Output the (X, Y) coordinate of the center of the cell containing the given text.  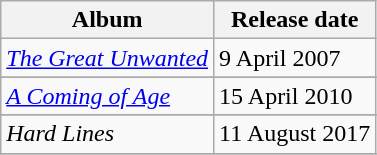
Release date (295, 20)
Album (108, 20)
Hard Lines (108, 134)
9 April 2007 (295, 58)
15 April 2010 (295, 96)
The Great Unwanted (108, 58)
11 August 2017 (295, 134)
A Coming of Age (108, 96)
